Return [x, y] of the center of cell containing provided text 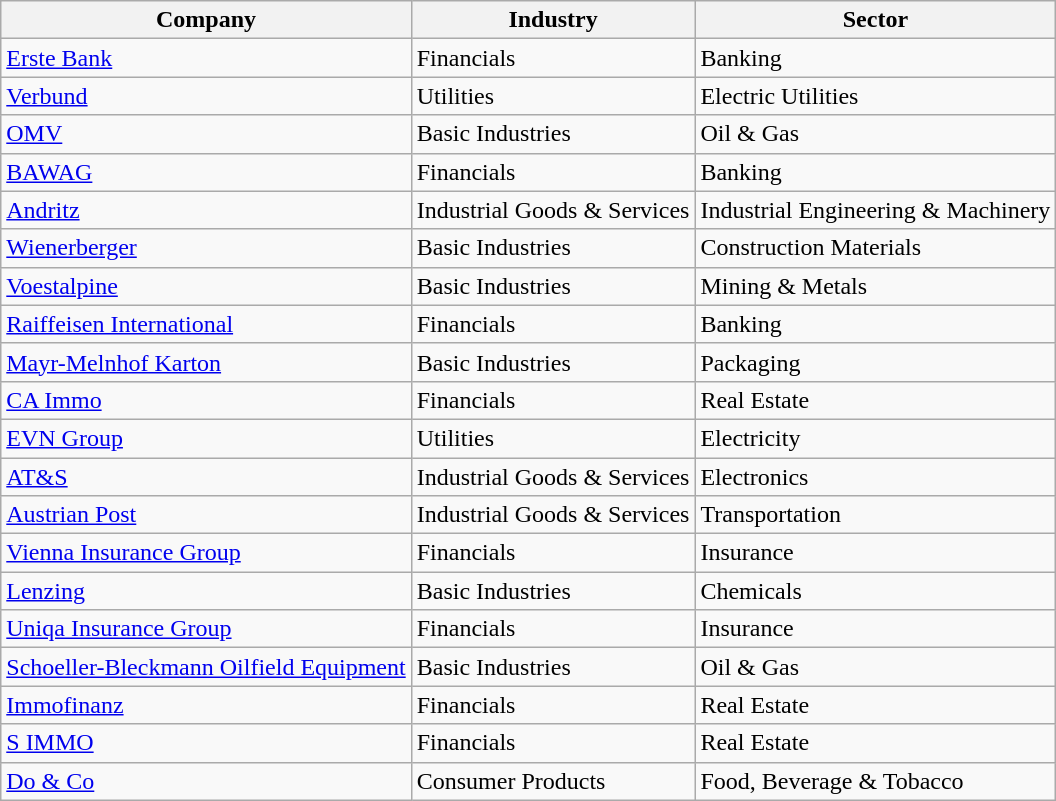
OMV [206, 134]
Electricity [876, 438]
Industry [553, 20]
Do & Co [206, 781]
Raiffeisen International [206, 324]
Sector [876, 20]
AT&S [206, 477]
Electronics [876, 477]
Packaging [876, 362]
Immofinanz [206, 705]
Verbund [206, 96]
Andritz [206, 210]
EVN Group [206, 438]
Industrial Engineering & Machinery [876, 210]
S IMMO [206, 743]
Transportation [876, 515]
Construction Materials [876, 248]
Food, Beverage & Tobacco [876, 781]
Company [206, 20]
CA Immo [206, 400]
Schoeller-Bleckmann Oilfield Equipment [206, 667]
Chemicals [876, 591]
Mayr-Melnhof Karton [206, 362]
Electric Utilities [876, 96]
Consumer Products [553, 781]
Mining & Metals [876, 286]
BAWAG [206, 172]
Vienna Insurance Group [206, 553]
Erste Bank [206, 58]
Uniqa Insurance Group [206, 629]
Wienerberger [206, 248]
Voestalpine [206, 286]
Lenzing [206, 591]
Austrian Post [206, 515]
